Find where the given text appears and provide that cell's center as [X, Y] coordinate. 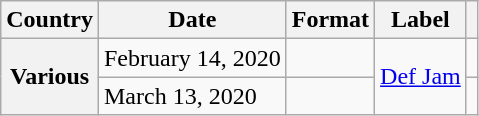
Label [421, 20]
Country [50, 20]
Various [50, 77]
Format [330, 20]
March 13, 2020 [192, 96]
Date [192, 20]
February 14, 2020 [192, 58]
Def Jam [421, 77]
